Locate the cell with the specified text and output its (X, Y) center coordinate. 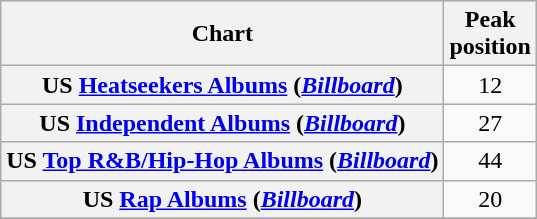
20 (490, 199)
US Top R&B/Hip-Hop Albums (Billboard) (222, 161)
Peakposition (490, 34)
US Independent Albums (Billboard) (222, 123)
US Rap Albums (Billboard) (222, 199)
12 (490, 85)
27 (490, 123)
US Heatseekers Albums (Billboard) (222, 85)
Chart (222, 34)
44 (490, 161)
